Pinpoint the cell where the given text exists, returning its (x, y) midpoint coordinate. 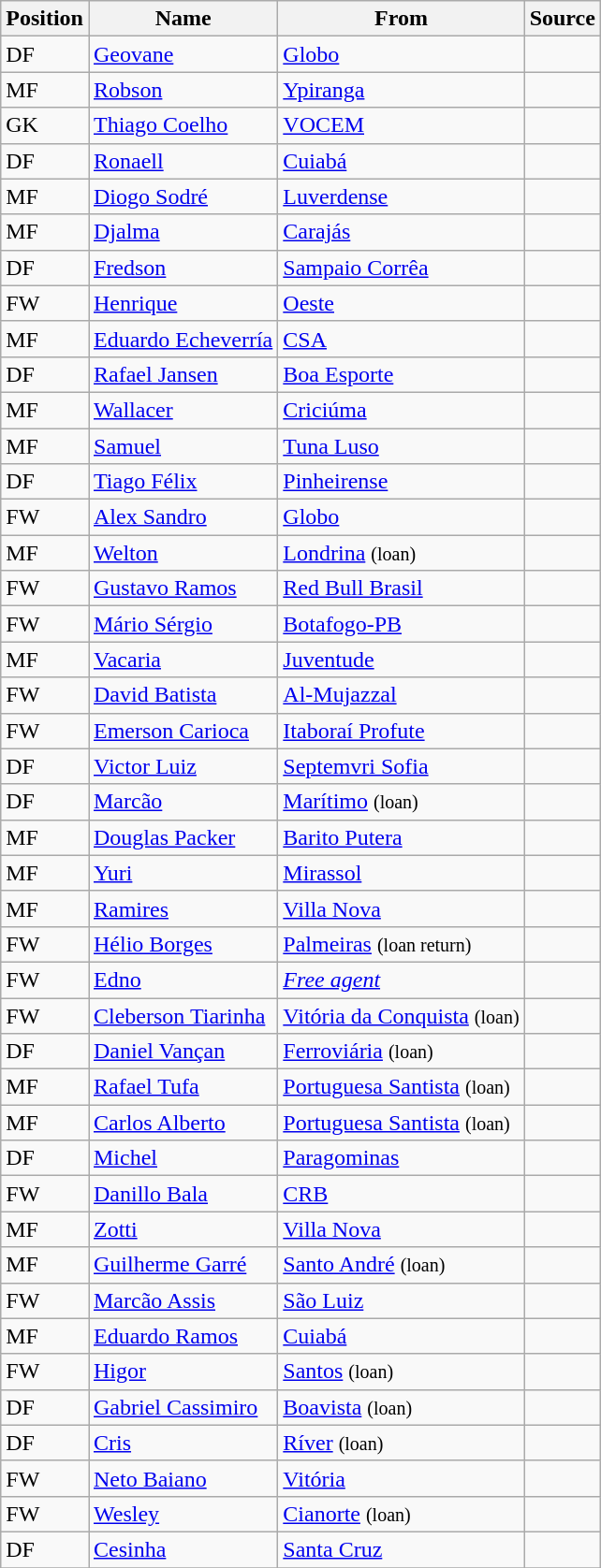
Mirassol (401, 873)
Ronaell (183, 161)
Palmeiras (loan return) (401, 944)
Fredson (183, 268)
Mário Sérgio (183, 624)
Gabriel Cassimiro (183, 1407)
Boavista (loan) (401, 1407)
Henrique (183, 303)
Alex Sandro (183, 517)
Ypiranga (401, 90)
Santa Cruz (401, 1549)
Oeste (401, 303)
Boa Esporte (401, 374)
Edno (183, 980)
Diogo Sodré (183, 196)
Djalma (183, 232)
Vacaria (183, 660)
Cianorte (loan) (401, 1514)
Juventude (401, 660)
Carlos Alberto (183, 1123)
Botafogo-PB (401, 624)
Name (183, 19)
Ríver (loan) (401, 1443)
Londrina (loan) (401, 553)
Santo André (loan) (401, 1265)
Ramires (183, 908)
GK (45, 125)
Hélio Borges (183, 944)
From (401, 19)
CSA (401, 339)
Guilherme Garré (183, 1265)
Zotti (183, 1229)
Rafael Jansen (183, 374)
Red Bull Brasil (401, 588)
Thiago Coelho (183, 125)
Eduardo Ramos (183, 1336)
Welton (183, 553)
Marcão (183, 802)
Cleberson Tiarinha (183, 1015)
Higor (183, 1372)
Wallacer (183, 410)
Position (45, 19)
CRB (401, 1194)
Tuna Luso (401, 446)
Marítimo (loan) (401, 802)
Cris (183, 1443)
Source (562, 19)
Santos (loan) (401, 1372)
São Luiz (401, 1300)
Carajás (401, 232)
Douglas Packer (183, 837)
Michel (183, 1158)
Ferroviária (loan) (401, 1052)
Danillo Bala (183, 1194)
Cesinha (183, 1549)
Criciúma (401, 410)
Pinheirense (401, 482)
Vitória da Conquista (loan) (401, 1015)
Eduardo Echeverría (183, 339)
Geovane (183, 54)
Gustavo Ramos (183, 588)
Barito Putera (401, 837)
Itaboraí Profute (401, 731)
Robson (183, 90)
Samuel (183, 446)
Marcão Assis (183, 1300)
Wesley (183, 1514)
Free agent (401, 980)
Yuri (183, 873)
Al-Mujazzal (401, 695)
Tiago Félix (183, 482)
David Batista (183, 695)
Neto Baiano (183, 1478)
Vitória (401, 1478)
Emerson Carioca (183, 731)
VOCEM (401, 125)
Septemvri Sofia (401, 766)
Rafael Tufa (183, 1087)
Luverdense (401, 196)
Sampaio Corrêa (401, 268)
Victor Luiz (183, 766)
Paragominas (401, 1158)
Daniel Vançan (183, 1052)
